Scan for the cell matching the given text and deliver its [X, Y] coordinate at center. 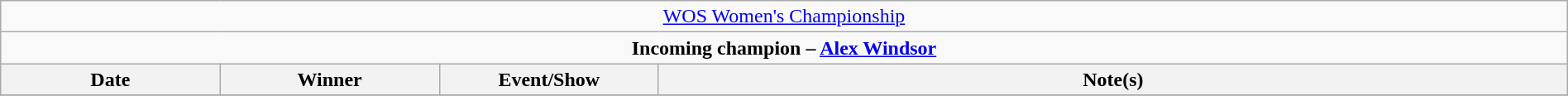
Note(s) [1113, 79]
Incoming champion – Alex Windsor [784, 48]
Winner [329, 79]
WOS Women's Championship [784, 17]
Date [111, 79]
Event/Show [549, 79]
